Pinpoint the cell where the given text exists, returning its [X, Y] midpoint coordinate. 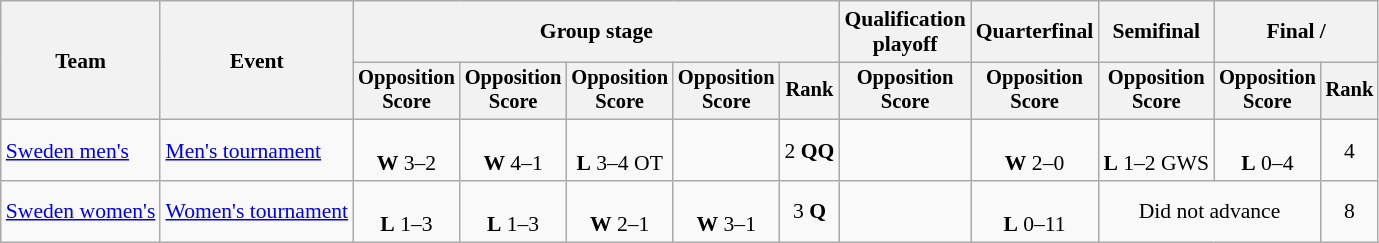
W 2–0 [1035, 150]
W 2–1 [620, 212]
Event [256, 60]
W 4–1 [514, 150]
Team [81, 60]
L 3–4 OT [620, 150]
3 Q [810, 212]
Quarterfinal [1035, 32]
W 3–1 [726, 212]
Qualificationplayoff [904, 32]
Men's tournament [256, 150]
Women's tournament [256, 212]
L 1–2 GWS [1156, 150]
Final / [1296, 32]
W 3–2 [406, 150]
L 0–4 [1268, 150]
8 [1350, 212]
Semifinal [1156, 32]
4 [1350, 150]
L 0–11 [1035, 212]
Group stage [596, 32]
Did not advance [1209, 212]
Sweden women's [81, 212]
2 QQ [810, 150]
Sweden men's [81, 150]
